Capture the cell that displays the provided text and extract its (X, Y) central coordinate. 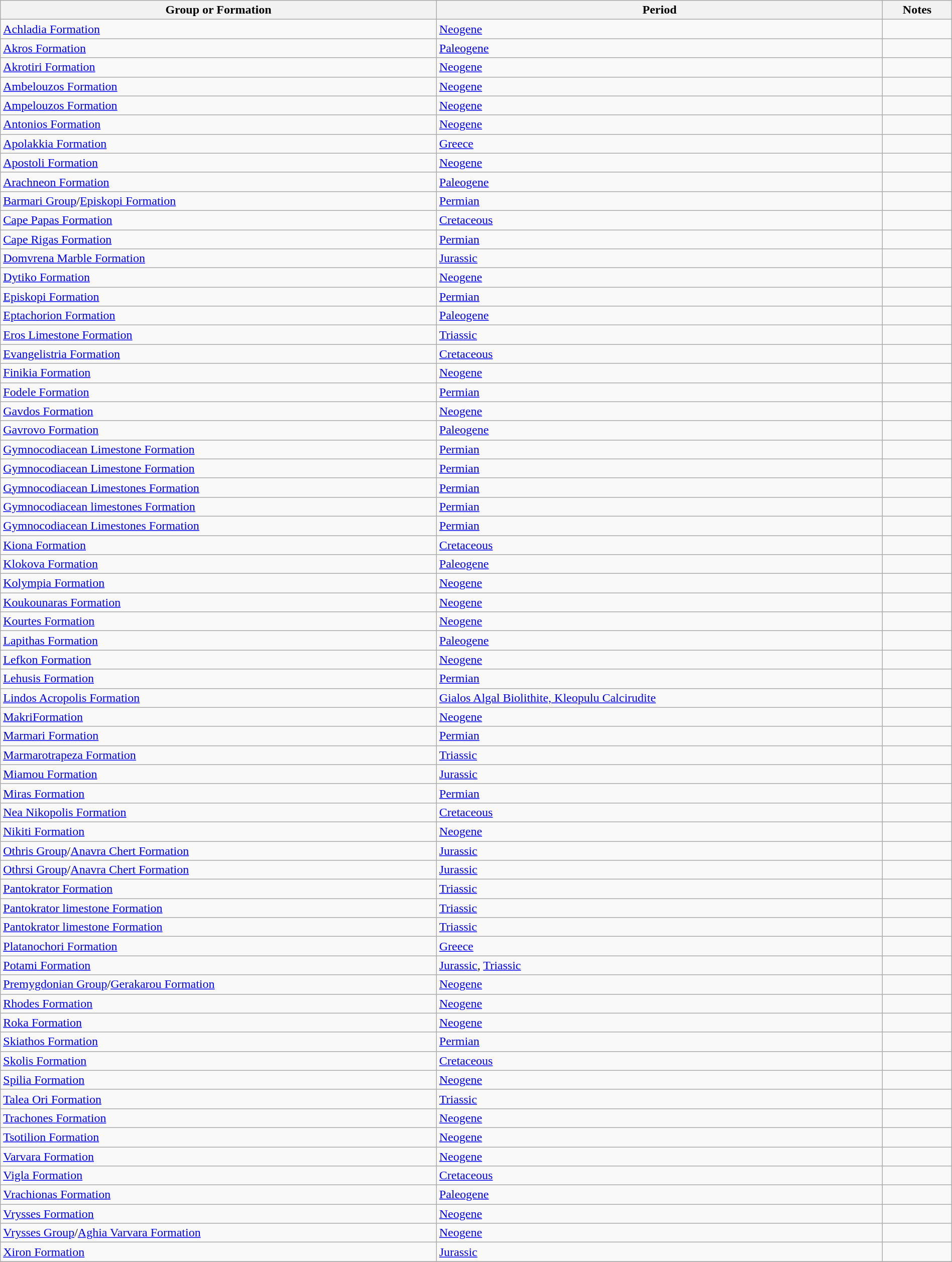
Finikia Formation (218, 373)
Cape Rigas Formation (218, 239)
Trachones Formation (218, 1118)
Gialos Algal Biolithite, Kleopulu Calcirudite (660, 698)
Roka Formation (218, 1023)
Notes (917, 10)
Nikiti Formation (218, 831)
Klokova Formation (218, 564)
Kolympia Formation (218, 583)
Ampelouzos Formation (218, 105)
Episkopi Formation (218, 297)
Skolis Formation (218, 1061)
Potami Formation (218, 965)
Premygdonian Group/Gerakarou Formation (218, 984)
Gymnocodiacean limestones Formation (218, 507)
Apostoli Formation (218, 163)
Miras Formation (218, 793)
Domvrena Marble Formation (218, 259)
Lindos Acropolis Formation (218, 698)
Dytiko Formation (218, 278)
Othrsi Group/Anavra Chert Formation (218, 870)
Nea Nikopolis Formation (218, 812)
Spilia Formation (218, 1080)
Ambelouzos Formation (218, 86)
Marmarotrapeza Formation (218, 755)
Lehusis Formation (218, 679)
Lapithas Formation (218, 641)
Kourtes Formation (218, 621)
Tsotilion Formation (218, 1137)
Antonios Formation (218, 124)
Talea Ori Formation (218, 1099)
Akros Formation (218, 48)
Achladia Formation (218, 29)
Jurassic, Triassic (660, 965)
Skiathos Formation (218, 1042)
Apolakkia Formation (218, 144)
Vrysses Group/Aghia Varvara Formation (218, 1233)
Eptachorion Formation (218, 316)
Arachneon Formation (218, 182)
Akrotiri Formation (218, 67)
Period (660, 10)
Marmari Formation (218, 736)
Platanochori Formation (218, 946)
Fodele Formation (218, 392)
Pantokrator Formation (218, 889)
Gavrovo Formation (218, 430)
Vigla Formation (218, 1176)
Group or Formation (218, 10)
Barmari Group/Episkopi Formation (218, 201)
Xiron Formation (218, 1252)
Eros Limestone Formation (218, 335)
Evangelistria Formation (218, 354)
Koukounaras Formation (218, 602)
Gavdos Formation (218, 411)
Varvara Formation (218, 1156)
Othris Group/Anavra Chert Formation (218, 851)
Miamou Formation (218, 774)
Vrysses Formation (218, 1214)
MakriFormation (218, 717)
Lefkon Formation (218, 660)
Kiona Formation (218, 545)
Rhodes Formation (218, 1003)
Cape Papas Formation (218, 220)
Vrachionas Formation (218, 1195)
